Output the (X, Y) coordinate of the center of the cell containing the given text.  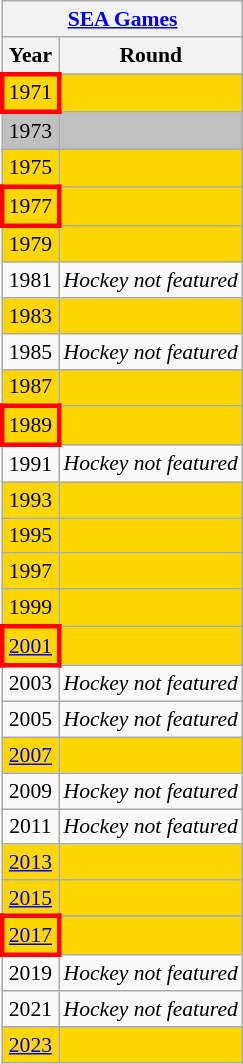
2021 (30, 1010)
1979 (30, 244)
2003 (30, 684)
1997 (30, 572)
1977 (30, 206)
SEA Games (122, 19)
1991 (30, 464)
1971 (30, 94)
1987 (30, 388)
2015 (30, 898)
2019 (30, 972)
1983 (30, 316)
2013 (30, 863)
1995 (30, 536)
1999 (30, 608)
1989 (30, 426)
2001 (30, 646)
2011 (30, 827)
1973 (30, 132)
2023 (30, 1045)
Round (151, 56)
2007 (30, 756)
1993 (30, 500)
2009 (30, 791)
1985 (30, 352)
1975 (30, 168)
1981 (30, 281)
2017 (30, 936)
Year (30, 56)
2005 (30, 720)
